Scan for the cell matching the given text and deliver its (X, Y) coordinate at center. 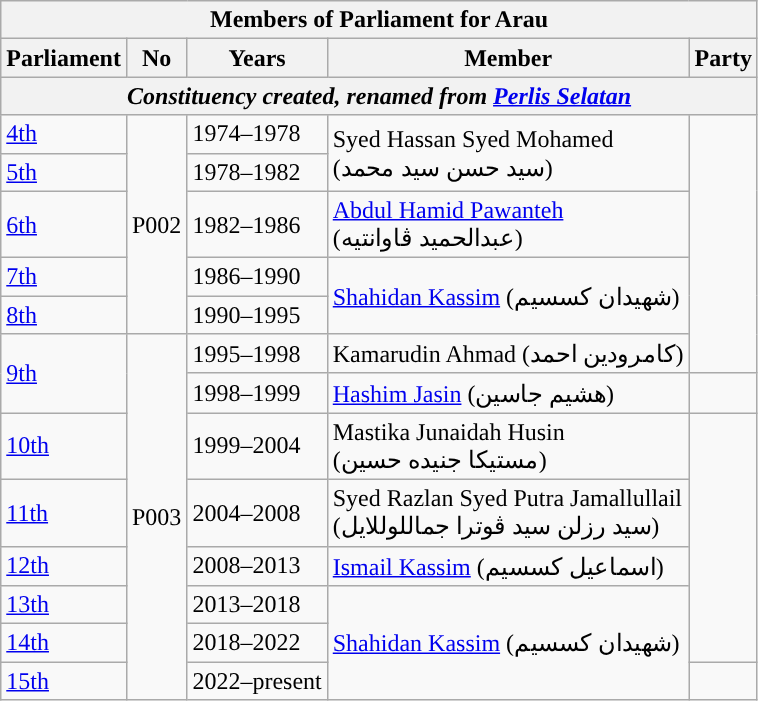
Syed Hassan Syed Mohamed (سيد حسن سيد محمد) (508, 153)
1986–1990 (257, 277)
1995–1998 (257, 354)
Party (723, 58)
5th (64, 172)
1974–1978 (257, 134)
14th (64, 643)
Parliament (64, 58)
1982–1986 (257, 224)
2013–2018 (257, 605)
P002 (156, 224)
P003 (156, 517)
Years (257, 58)
11th (64, 512)
7th (64, 277)
9th (64, 374)
2018–2022 (257, 643)
1998–1999 (257, 393)
8th (64, 315)
2008–2013 (257, 566)
Abdul Hamid Pawanteh (عبدالحميد ڤاوانتيه) (508, 224)
No (156, 58)
2004–2008 (257, 512)
Hashim Jasin (هشيم جاسين) (508, 393)
Constituency created, renamed from Perlis Selatan (380, 96)
1999–2004 (257, 446)
Kamarudin Ahmad (كامرودين احمد) (508, 354)
12th (64, 566)
Ismail Kassim (اسماعيل كسسيم) (508, 566)
6th (64, 224)
13th (64, 605)
Syed Razlan Syed Putra Jamallullail (سيد رزلن سيد ڤوترا جماللوللايل) (508, 512)
Member (508, 58)
10th (64, 446)
4th (64, 134)
1978–1982 (257, 172)
Members of Parliament for Arau (380, 20)
2022–present (257, 681)
1990–1995 (257, 315)
Mastika Junaidah Husin (مستيكا جنيده حسين) (508, 446)
15th (64, 681)
